Pinpoint the cell where the given text exists, returning its (X, Y) midpoint coordinate. 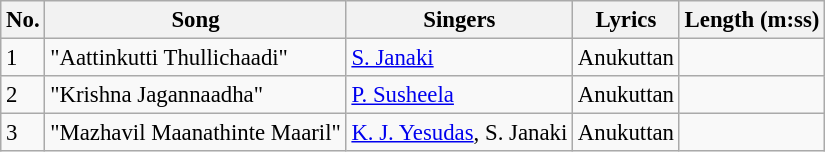
Lyrics (626, 20)
Length (m:ss) (752, 20)
S. Janaki (459, 58)
K. J. Yesudas, S. Janaki (459, 133)
1 (23, 58)
"Aattinkutti Thullichaadi" (196, 58)
3 (23, 133)
Singers (459, 20)
P. Susheela (459, 95)
"Krishna Jagannaadha" (196, 95)
2 (23, 95)
"Mazhavil Maanathinte Maaril" (196, 133)
No. (23, 20)
Song (196, 20)
